Extract the (x, y) coordinate from the center of the cell holding the provided text.  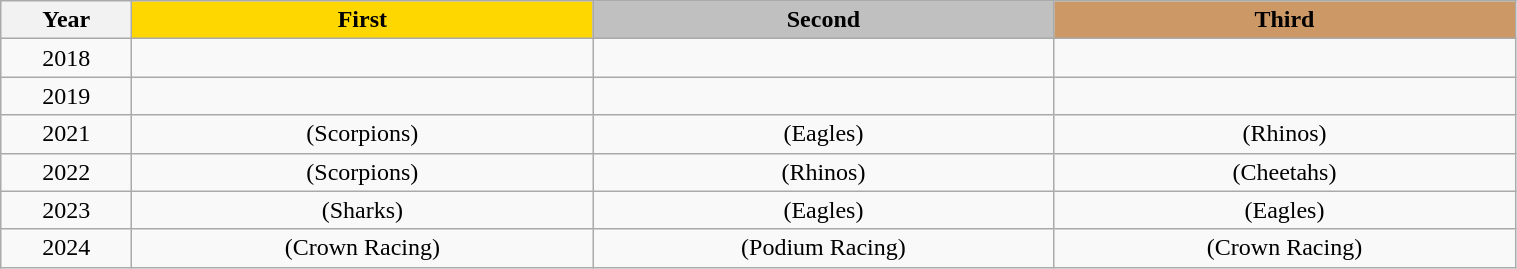
2023 (66, 210)
2018 (66, 58)
Third (1284, 20)
2022 (66, 172)
First (362, 20)
(Sharks) (362, 210)
2024 (66, 248)
Second (824, 20)
(Cheetahs) (1284, 172)
Year (66, 20)
2021 (66, 134)
(Podium Racing) (824, 248)
2019 (66, 96)
